Output the (x, y) coordinate of the center of the cell containing the given text.  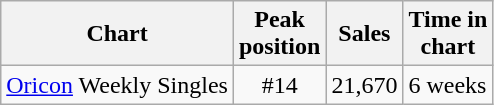
Oricon Weekly Singles (118, 85)
6 weeks (448, 85)
Chart (118, 34)
Time inchart (448, 34)
#14 (279, 85)
21,670 (364, 85)
Peakposition (279, 34)
Sales (364, 34)
